Output the (X, Y) coordinate of the center of the cell containing the given text.  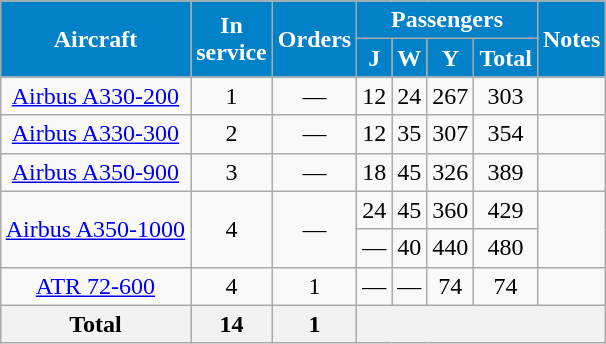
Y (450, 58)
429 (506, 210)
J (374, 58)
440 (450, 248)
14 (232, 324)
267 (450, 96)
307 (450, 134)
Orders (314, 39)
360 (450, 210)
Notes (571, 39)
40 (410, 248)
Airbus A350-900 (95, 172)
2 (232, 134)
Aircraft (95, 39)
Passengers (448, 20)
W (410, 58)
18 (374, 172)
354 (506, 134)
35 (410, 134)
326 (450, 172)
ATR 72-600 (95, 286)
3 (232, 172)
Airbus A330-200 (95, 96)
Airbus A330-300 (95, 134)
Airbus A350-1000 (95, 229)
389 (506, 172)
Inservice (232, 39)
303 (506, 96)
480 (506, 248)
